From the cell containing the given text, extract its center point as (x, y) coordinate. 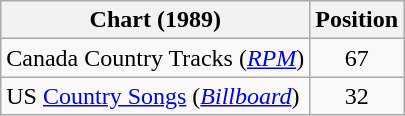
32 (357, 96)
Chart (1989) (156, 20)
Canada Country Tracks (RPM) (156, 58)
67 (357, 58)
US Country Songs (Billboard) (156, 96)
Position (357, 20)
